Search for the cell housing the specified text and yield its (x, y) center coordinate. 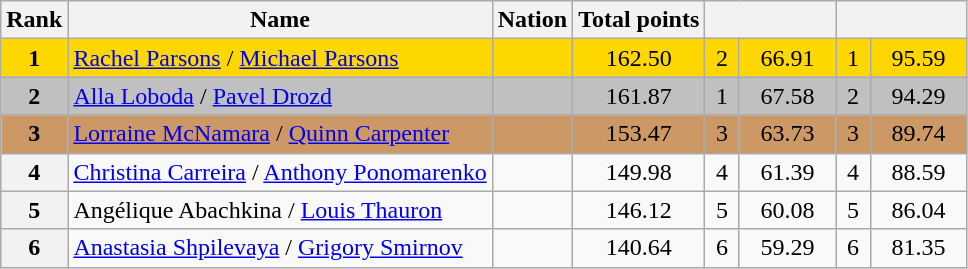
149.98 (639, 172)
146.12 (639, 210)
162.50 (639, 58)
161.87 (639, 96)
Anastasia Shpilevaya / Grigory Smirnov (280, 248)
81.35 (918, 248)
89.74 (918, 134)
61.39 (788, 172)
Total points (639, 20)
95.59 (918, 58)
Alla Loboda / Pavel Drozd (280, 96)
Angélique Abachkina / Louis Thauron (280, 210)
Nation (532, 20)
60.08 (788, 210)
94.29 (918, 96)
Christina Carreira / Anthony Ponomarenko (280, 172)
140.64 (639, 248)
Name (280, 20)
88.59 (918, 172)
86.04 (918, 210)
63.73 (788, 134)
Rank (34, 20)
153.47 (639, 134)
59.29 (788, 248)
66.91 (788, 58)
67.58 (788, 96)
Rachel Parsons / Michael Parsons (280, 58)
Lorraine McNamara / Quinn Carpenter (280, 134)
